Scan for the cell matching the given text and deliver its [x, y] coordinate at center. 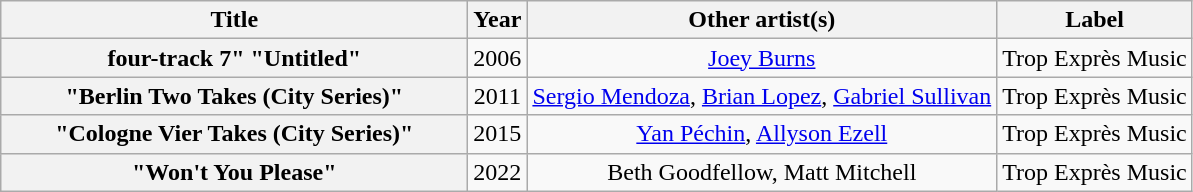
2011 [498, 96]
four-track 7" "Untitled" [234, 58]
"Cologne Vier Takes (City Series)" [234, 134]
2022 [498, 172]
2006 [498, 58]
Yan Péchin, Allyson Ezell [762, 134]
"Berlin Two Takes (City Series)" [234, 96]
Beth Goodfellow, Matt Mitchell [762, 172]
Label [1095, 20]
Other artist(s) [762, 20]
Title [234, 20]
Joey Burns [762, 58]
"Won't You Please" [234, 172]
Sergio Mendoza, Brian Lopez, Gabriel Sullivan [762, 96]
Year [498, 20]
2015 [498, 134]
